Capture the cell that displays the provided text and extract its (X, Y) central coordinate. 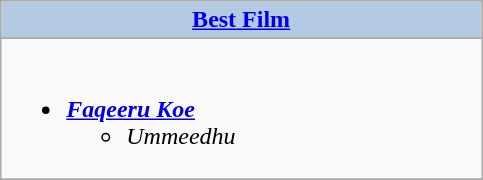
Best Film (242, 20)
Faqeeru KoeUmmeedhu (242, 109)
